Pinpoint the cell where the given text exists, returning its [x, y] midpoint coordinate. 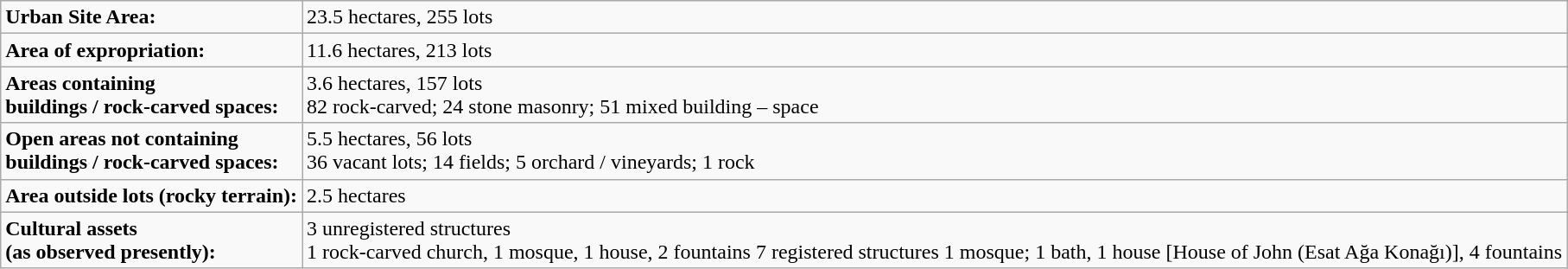
Cultural assets(as observed presently): [152, 240]
Area outside lots (rocky terrain): [152, 195]
Area of expropriation: [152, 50]
3.6 hectares, 157 lots82 rock-carved; 24 stone masonry; 51 mixed building – space [935, 95]
2.5 hectares [935, 195]
Urban Site Area: [152, 17]
11.6 hectares, 213 lots [935, 50]
Areas containingbuildings / rock-carved spaces: [152, 95]
Open areas not containingbuildings / rock-carved spaces: [152, 151]
5.5 hectares, 56 lots36 vacant lots; 14 fields; 5 orchard / vineyards; 1 rock [935, 151]
23.5 hectares, 255 lots [935, 17]
